From the cell containing the given text, extract its center point as [x, y] coordinate. 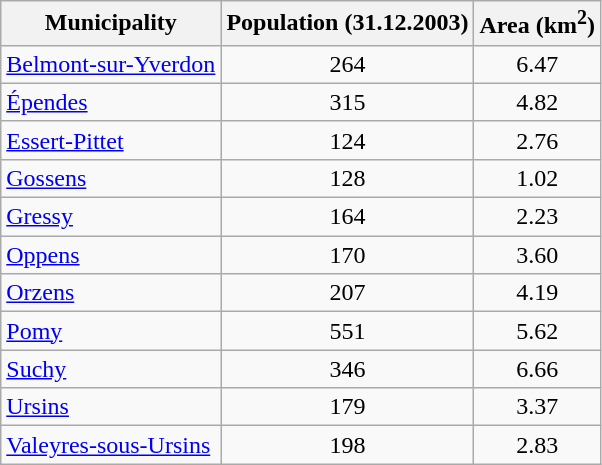
Belmont-sur-Yverdon [111, 64]
Gressy [111, 217]
Ursins [111, 407]
2.23 [538, 217]
1.02 [538, 178]
Municipality [111, 24]
170 [348, 255]
207 [348, 293]
198 [348, 445]
6.66 [538, 369]
128 [348, 178]
Gossens [111, 178]
346 [348, 369]
Valeyres-sous-Ursins [111, 445]
Essert-Pittet [111, 140]
Area (km2) [538, 24]
264 [348, 64]
4.82 [538, 102]
164 [348, 217]
3.37 [538, 407]
Population (31.12.2003) [348, 24]
551 [348, 331]
4.19 [538, 293]
Suchy [111, 369]
2.83 [538, 445]
2.76 [538, 140]
Oppens [111, 255]
Orzens [111, 293]
Épendes [111, 102]
179 [348, 407]
6.47 [538, 64]
315 [348, 102]
5.62 [538, 331]
3.60 [538, 255]
Pomy [111, 331]
124 [348, 140]
